Pinpoint the cell where the given text exists, returning its (x, y) midpoint coordinate. 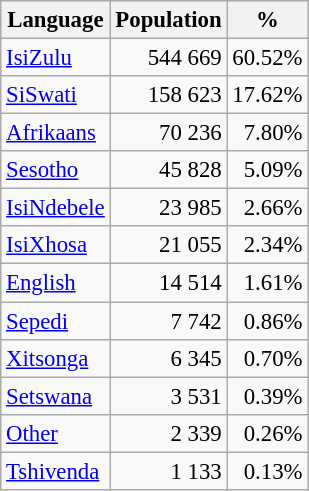
0.13% (268, 471)
Language (56, 20)
7.80% (268, 133)
1.61% (268, 283)
Population (168, 20)
0.39% (268, 396)
2 339 (168, 433)
6 345 (168, 358)
3 531 (168, 396)
70 236 (168, 133)
English (56, 283)
SiSwati (56, 95)
2.34% (268, 245)
Other (56, 433)
158 623 (168, 95)
Tshivenda (56, 471)
Setswana (56, 396)
14 514 (168, 283)
Sepedi (56, 321)
1 133 (168, 471)
17.62% (268, 95)
60.52% (268, 58)
Afrikaans (56, 133)
Xitsonga (56, 358)
% (268, 20)
23 985 (168, 208)
5.09% (268, 170)
544 669 (168, 58)
0.86% (268, 321)
Sesotho (56, 170)
IsiZulu (56, 58)
21 055 (168, 245)
2.66% (268, 208)
7 742 (168, 321)
45 828 (168, 170)
0.26% (268, 433)
IsiNdebele (56, 208)
0.70% (268, 358)
IsiXhosa (56, 245)
